From the cell containing the given text, extract its center point as (X, Y) coordinate. 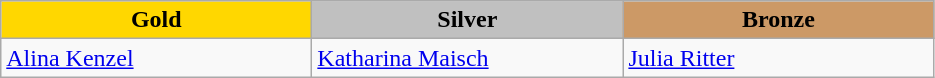
Silver (468, 20)
Alina Kenzel (156, 58)
Gold (156, 20)
Julia Ritter (778, 58)
Bronze (778, 20)
Katharina Maisch (468, 58)
